Locate the cell with the specified text and output its (X, Y) center coordinate. 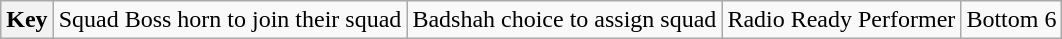
Key (27, 20)
Badshah choice to assign squad (564, 20)
Radio Ready Performer (842, 20)
Squad Boss horn to join their squad (230, 20)
Bottom 6 (1012, 20)
